Return [X, Y] of the center of cell containing provided text 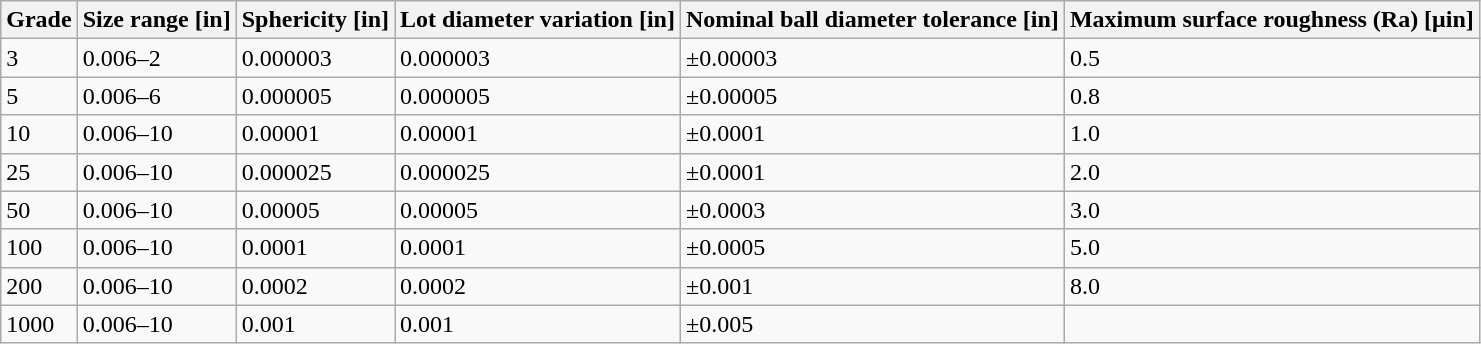
1.0 [1272, 134]
±0.001 [872, 286]
10 [39, 134]
50 [39, 210]
200 [39, 286]
2.0 [1272, 172]
0.5 [1272, 58]
25 [39, 172]
Lot diameter variation [in] [538, 20]
1000 [39, 324]
Nominal ball diameter tolerance [in] [872, 20]
3.0 [1272, 210]
3 [39, 58]
0.8 [1272, 96]
5.0 [1272, 248]
Size range [in] [156, 20]
±0.0005 [872, 248]
8.0 [1272, 286]
±0.00003 [872, 58]
5 [39, 96]
Sphericity [in] [315, 20]
0.006–2 [156, 58]
±0.005 [872, 324]
Grade [39, 20]
0.006–6 [156, 96]
Maximum surface roughness (Ra) [μin] [1272, 20]
100 [39, 248]
±0.00005 [872, 96]
±0.0003 [872, 210]
